Extract the (x, y) coordinate from the center of the cell holding the provided text.  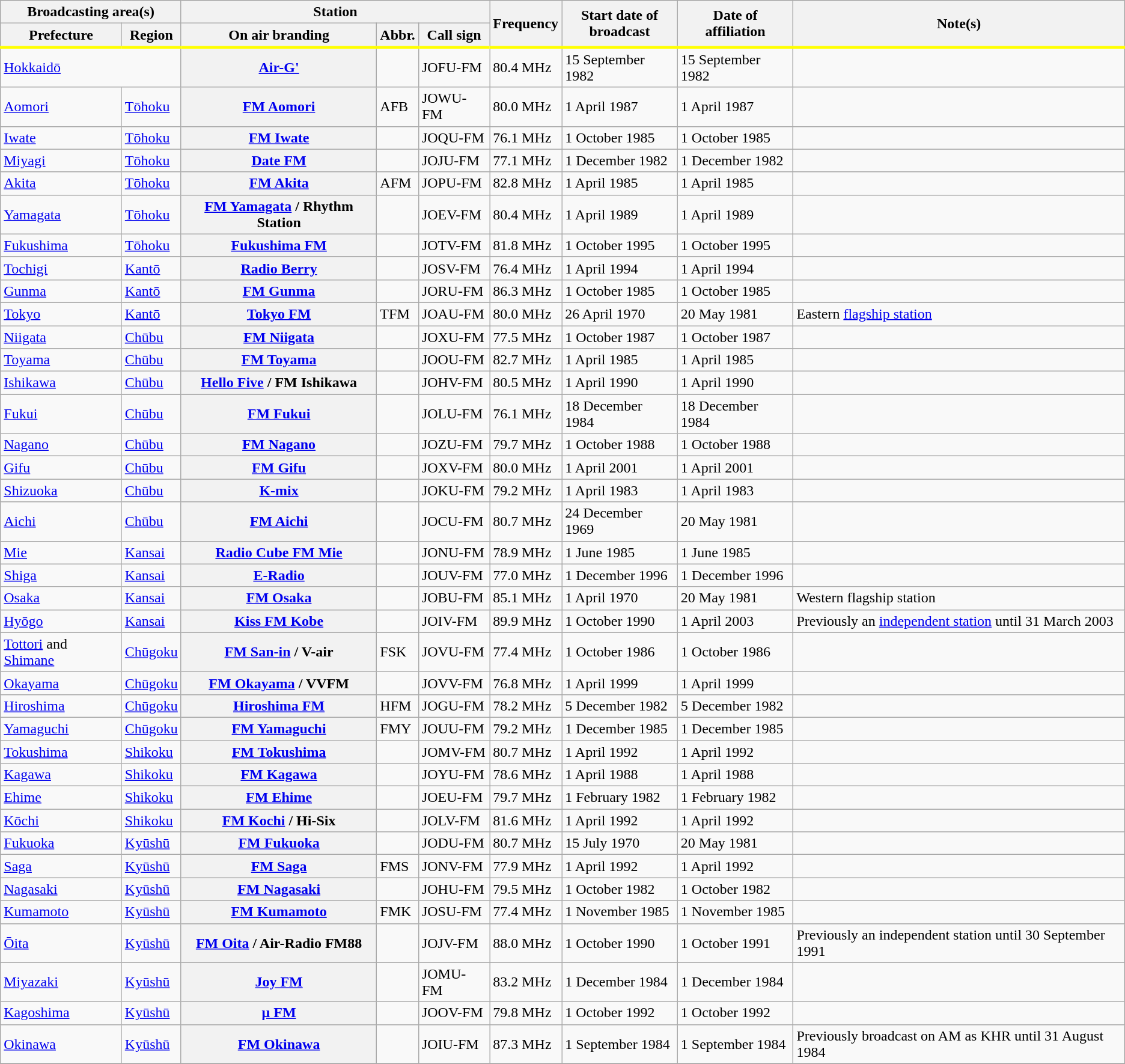
JOPU-FM (454, 183)
JOCU-FM (454, 522)
AFM (398, 183)
JOOU-FM (454, 360)
1 April 2003 (736, 621)
FM Fukuoka (279, 843)
78.6 MHz (526, 775)
JOWU-FM (454, 107)
FM Kochi / Hi-Six (279, 821)
FM Gunma (279, 291)
Note(s) (959, 24)
JOIV-FM (454, 621)
Yamagata (61, 214)
JOXU-FM (454, 337)
FM Yamagata / Rhythm Station (279, 214)
81.6 MHz (526, 821)
Tokyo FM (279, 314)
86.3 MHz (526, 291)
78.9 MHz (526, 552)
Date FM (279, 161)
Radio Berry (279, 268)
JOLV-FM (454, 821)
Tokushima (61, 752)
TFM (398, 314)
JONU-FM (454, 552)
JOJV-FM (454, 943)
JOHV-FM (454, 383)
FSK (398, 652)
JOAU-FM (454, 314)
JOSV-FM (454, 268)
77.5 MHz (526, 337)
Osaka (61, 598)
JOUU-FM (454, 729)
Yamaguchi (61, 729)
Aomori (61, 107)
On air branding (279, 35)
15 July 1970 (620, 843)
Region (151, 35)
JOVV-FM (454, 683)
JOHU-FM (454, 889)
FM Okinawa (279, 1044)
Fukui (61, 414)
Nagasaki (61, 889)
Aichi (61, 522)
AFB (398, 107)
JOUV-FM (454, 575)
JOYU-FM (454, 775)
JOIU-FM (454, 1044)
81.8 MHz (526, 245)
FM Gifu (279, 468)
FM Iwate (279, 138)
JOOV-FM (454, 1013)
Fukushima FM (279, 245)
Previously broadcast on AM as KHR until 31 August 1984 (959, 1044)
JOJU-FM (454, 161)
JOMU-FM (454, 982)
80.5 MHz (526, 383)
87.3 MHz (526, 1044)
Hello Five / FM Ishikawa (279, 383)
FM Fukui (279, 414)
FM San-in / V-air (279, 652)
JOXV-FM (454, 468)
Shizuoka (61, 491)
JOLU-FM (454, 414)
76.4 MHz (526, 268)
FM Okayama / VVFM (279, 683)
Kagoshima (61, 1013)
Nagano (61, 445)
Ōita (61, 943)
Kumamoto (61, 912)
Hiroshima FM (279, 706)
FMY (398, 729)
Start date ofbroadcast (620, 24)
JOZU-FM (454, 445)
Miyagi (61, 161)
82.7 MHz (526, 360)
FM Kumamoto (279, 912)
Joy FM (279, 982)
77.0 MHz (526, 575)
JOSU-FM (454, 912)
Niigata (61, 337)
Saga (61, 866)
76.8 MHz (526, 683)
83.2 MHz (526, 982)
Shiga (61, 575)
JOGU-FM (454, 706)
Gunma (61, 291)
JORU-FM (454, 291)
79.5 MHz (526, 889)
μ FM (279, 1013)
FMK (398, 912)
JOQU-FM (454, 138)
77.9 MHz (526, 866)
Date ofaffiliation (736, 24)
Kagawa (61, 775)
JOMV-FM (454, 752)
JOEV-FM (454, 214)
FM Aichi (279, 522)
26 April 1970 (620, 314)
JOVU-FM (454, 652)
FM Oita / Air-Radio FM88 (279, 943)
88.0 MHz (526, 943)
FM Osaka (279, 598)
K-mix (279, 491)
Broadcasting area(s) (91, 12)
Iwate (61, 138)
FM Yamaguchi (279, 729)
JOEU-FM (454, 798)
Hokkaidō (91, 67)
1 April 1970 (620, 598)
JONV-FM (454, 866)
Radio Cube FM Mie (279, 552)
FM Akita (279, 183)
77.1 MHz (526, 161)
FM Nagasaki (279, 889)
Eastern flagship station (959, 314)
Toyama (61, 360)
Miyazaki (61, 982)
Gifu (61, 468)
Fukushima (61, 245)
FM Tokushima (279, 752)
Hyōgo (61, 621)
Ehime (61, 798)
JOFU-FM (454, 67)
Prefecture (61, 35)
89.9 MHz (526, 621)
Tochigi (61, 268)
FM Saga (279, 866)
JODU-FM (454, 843)
Akita (61, 183)
Frequency (526, 24)
85.1 MHz (526, 598)
JOKU-FM (454, 491)
Fukuoka (61, 843)
78.2 MHz (526, 706)
Ishikawa (61, 383)
Previously an independent station until 30 September 1991 (959, 943)
JOBU-FM (454, 598)
JOTV-FM (454, 245)
FM Kagawa (279, 775)
FM Toyama (279, 360)
1 October 1991 (736, 943)
Abbr. (398, 35)
Okayama (61, 683)
Air-G' (279, 67)
FM Nagano (279, 445)
Hiroshima (61, 706)
HFM (398, 706)
24 December 1969 (620, 522)
FM Aomori (279, 107)
Tokyo (61, 314)
FM Ehime (279, 798)
Mie (61, 552)
FMS (398, 866)
Kiss FM Kobe (279, 621)
FM Niigata (279, 337)
Okinawa (61, 1044)
82.8 MHz (526, 183)
Station (335, 12)
Kōchi (61, 821)
Western flagship station (959, 598)
Call sign (454, 35)
E-Radio (279, 575)
Previously an independent station until 31 March 2003 (959, 621)
79.8 MHz (526, 1013)
Tottori and Shimane (61, 652)
